Identify which cell holds the provided text, then report its [x, y] central coordinate. 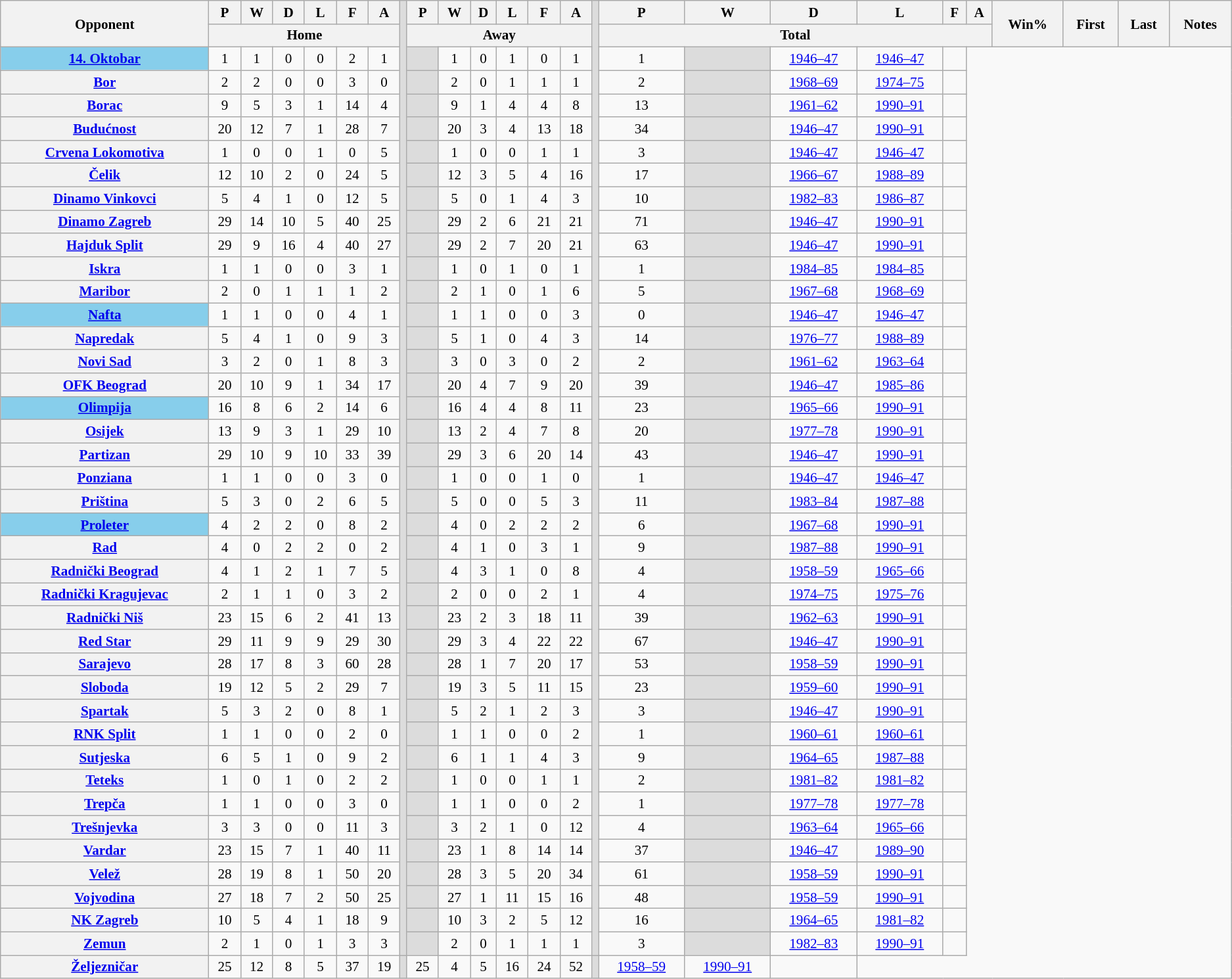
NK Zagreb [105, 920]
52 [576, 967]
Rad [105, 548]
First [1091, 24]
Hajduk Split [105, 244]
Red Star [105, 641]
Last [1144, 24]
1962–63 [813, 618]
Sutjeska [105, 757]
63 [641, 244]
1983–84 [813, 501]
53 [641, 664]
Vardar [105, 850]
Bor [105, 81]
Teteks [105, 781]
Home [305, 35]
Maribor [105, 292]
14. Oktobar [105, 59]
1976–77 [813, 338]
Željezničar [105, 967]
Trešnjevka [105, 827]
48 [641, 896]
Partizan [105, 455]
Novi Sad [105, 361]
61 [641, 874]
Spartak [105, 711]
Sloboda [105, 687]
71 [641, 222]
Dinamo Zagreb [105, 222]
Čelik [105, 175]
Sarajevo [105, 664]
Vojvodina [105, 896]
Ponziana [105, 478]
Notes [1201, 24]
Away [499, 35]
Priština [105, 501]
Osijek [105, 431]
Budućnost [105, 129]
Total [795, 35]
Proleter [105, 524]
41 [352, 618]
1975–76 [900, 594]
RNK Split [105, 733]
67 [641, 641]
Win% [1028, 24]
1985–86 [900, 385]
Velež [105, 874]
OFK Beograd [105, 385]
Dinamo Vinkovci [105, 198]
1986–87 [900, 198]
Crvena Lokomotiva [105, 151]
30 [384, 641]
Radnički Niš [105, 618]
Radnički Kragujevac [105, 594]
60 [352, 664]
33 [352, 455]
Zemun [105, 944]
1959–60 [813, 687]
Radnički Beograd [105, 570]
1989–90 [900, 850]
Nafta [105, 315]
1966–67 [813, 175]
43 [641, 455]
Olimpija [105, 407]
Opponent [105, 24]
Napredak [105, 338]
Trepča [105, 804]
Iskra [105, 268]
Borac [105, 105]
